From the cell containing the given text, extract its center point as [x, y] coordinate. 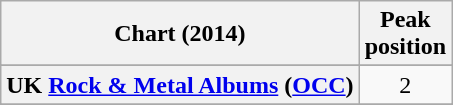
Peakposition [405, 34]
Chart (2014) [180, 34]
UK Rock & Metal Albums (OCC) [180, 85]
2 [405, 85]
